Locate the cell with the specified text and output its [X, Y] center coordinate. 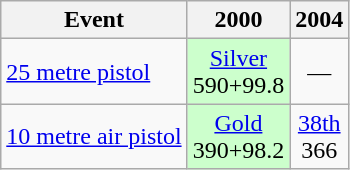
— [320, 72]
10 metre air pistol [94, 136]
Event [94, 20]
Silver590+99.8 [238, 72]
2004 [320, 20]
38th366 [320, 136]
25 metre pistol [94, 72]
Gold390+98.2 [238, 136]
2000 [238, 20]
